Capture the cell that displays the provided text and extract its (X, Y) central coordinate. 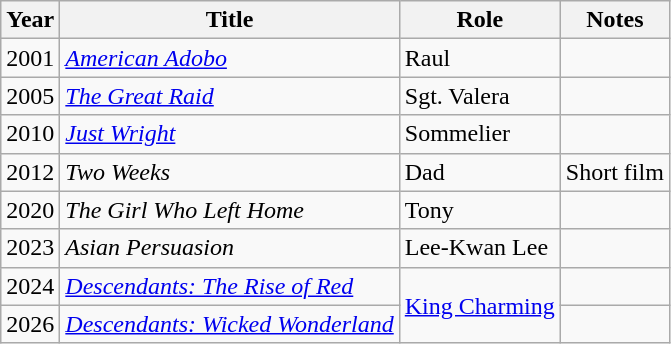
Short film (614, 172)
Year (30, 20)
Two Weeks (230, 172)
2005 (30, 96)
King Charming (480, 305)
The Girl Who Left Home (230, 210)
Sgt. Valera (480, 96)
2024 (30, 286)
The Great Raid (230, 96)
Raul (480, 58)
2023 (30, 248)
Dad (480, 172)
2001 (30, 58)
Notes (614, 20)
Just Wright (230, 134)
2020 (30, 210)
Tony (480, 210)
Descendants: The Rise of Red (230, 286)
Sommelier (480, 134)
2012 (30, 172)
2026 (30, 324)
Descendants: Wicked Wonderland (230, 324)
Lee-Kwan Lee (480, 248)
American Adobo (230, 58)
2010 (30, 134)
Asian Persuasion (230, 248)
Role (480, 20)
Title (230, 20)
